Identify which cell holds the provided text, then report its [x, y] central coordinate. 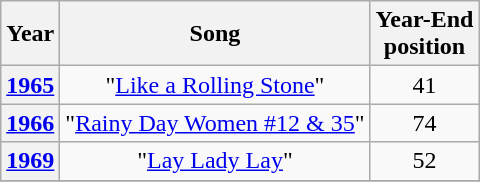
1965 [30, 85]
1969 [30, 161]
"Lay Lady Lay" [215, 161]
Year-Endposition [424, 34]
41 [424, 85]
"Like a Rolling Stone" [215, 85]
Year [30, 34]
74 [424, 123]
52 [424, 161]
Song [215, 34]
1966 [30, 123]
"Rainy Day Women #12 & 35" [215, 123]
